Capture the cell that displays the provided text and extract its (x, y) central coordinate. 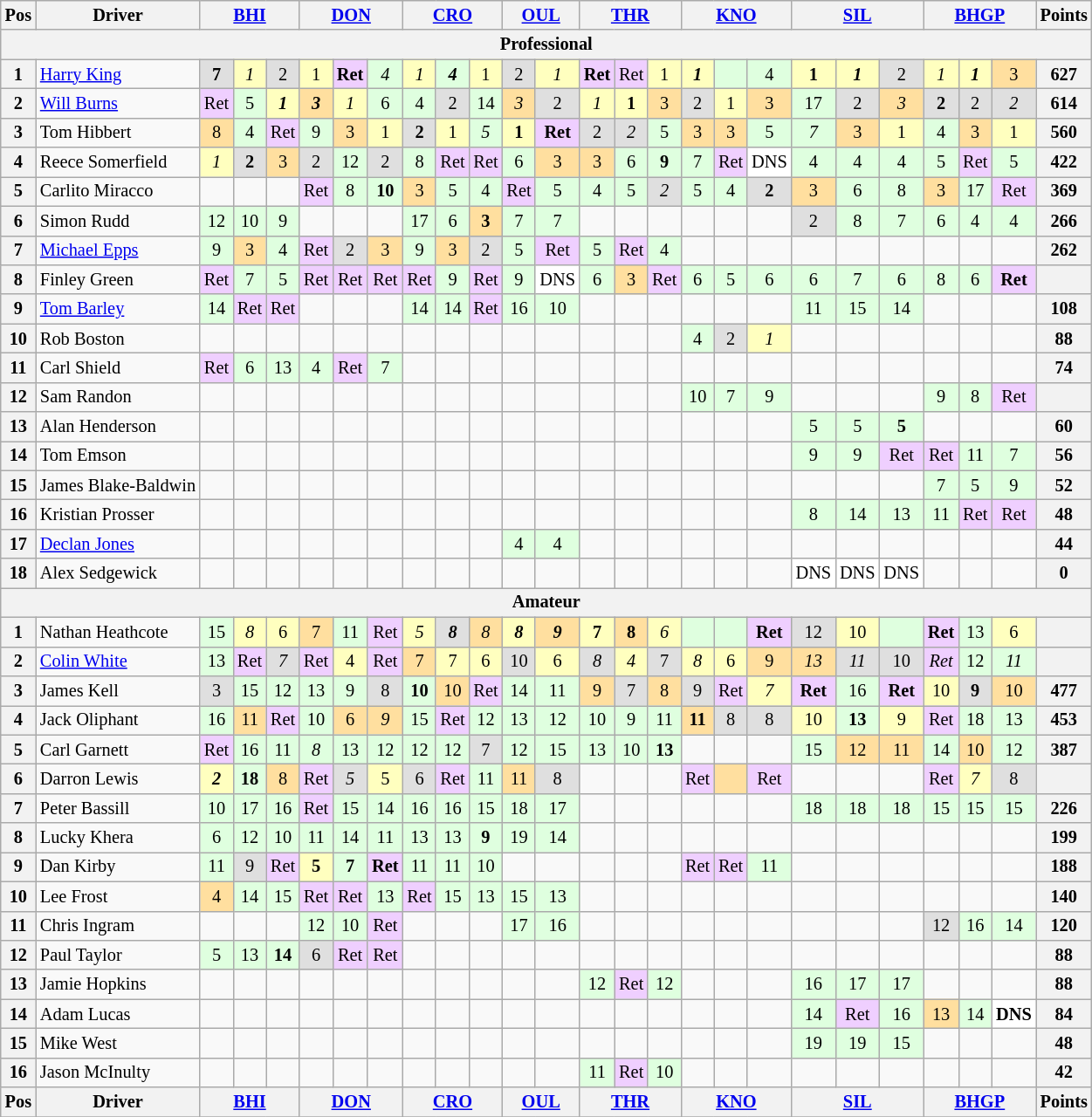
Darron Lewis (118, 778)
Carl Garnett (118, 750)
Harry King (118, 74)
226 (1064, 808)
44 (1064, 544)
627 (1064, 74)
Peter Bassill (118, 808)
Rob Boston (118, 339)
Lucky Khera (118, 838)
Kristian Prosser (118, 514)
Dan Kirby (118, 867)
Paul Taylor (118, 955)
188 (1064, 867)
560 (1064, 133)
140 (1064, 896)
Adam Lucas (118, 1014)
422 (1064, 162)
0 (1064, 573)
Finley Green (118, 279)
199 (1064, 838)
Reece Somerfield (118, 162)
Declan Jones (118, 544)
84 (1064, 1014)
Jack Oliphant (118, 720)
Will Burns (118, 103)
Tom Hibbert (118, 133)
Mike West (118, 1043)
56 (1064, 456)
James Kell (118, 690)
Alan Henderson (118, 427)
Alex Sedgewick (118, 573)
453 (1064, 720)
Chris Ingram (118, 926)
Simon Rudd (118, 221)
Tom Emson (118, 456)
60 (1064, 427)
477 (1064, 690)
120 (1064, 926)
614 (1064, 103)
Jamie Hopkins (118, 984)
Tom Barley (118, 309)
Amateur (546, 602)
Colin White (118, 661)
369 (1064, 191)
Professional (546, 45)
James Blake-Baldwin (118, 485)
Michael Epps (118, 250)
Jason McInulty (118, 1072)
52 (1064, 485)
42 (1064, 1072)
Carlito Miracco (118, 191)
266 (1064, 221)
387 (1064, 750)
Carl Shield (118, 367)
Nathan Heathcote (118, 632)
74 (1064, 367)
262 (1064, 250)
108 (1064, 309)
Sam Randon (118, 397)
Lee Frost (118, 896)
